Scan for the cell matching the given text and deliver its [X, Y] coordinate at center. 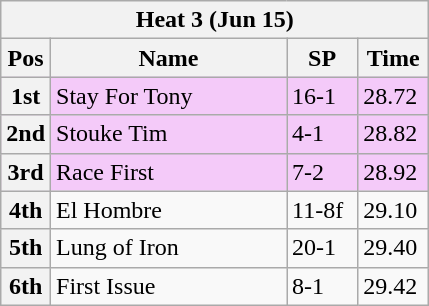
First Issue [169, 286]
6th [26, 286]
Stay For Tony [169, 96]
SP [322, 58]
3rd [26, 172]
1st [26, 96]
28.92 [394, 172]
20-1 [322, 248]
Heat 3 (Jun 15) [215, 20]
Lung of Iron [169, 248]
8-1 [322, 286]
4th [26, 210]
Race First [169, 172]
5th [26, 248]
Time [394, 58]
7-2 [322, 172]
28.82 [394, 134]
Pos [26, 58]
28.72 [394, 96]
29.40 [394, 248]
29.42 [394, 286]
El Hombre [169, 210]
Stouke Tim [169, 134]
4-1 [322, 134]
2nd [26, 134]
29.10 [394, 210]
Name [169, 58]
16-1 [322, 96]
11-8f [322, 210]
